Return [X, Y] of the center of cell containing provided text 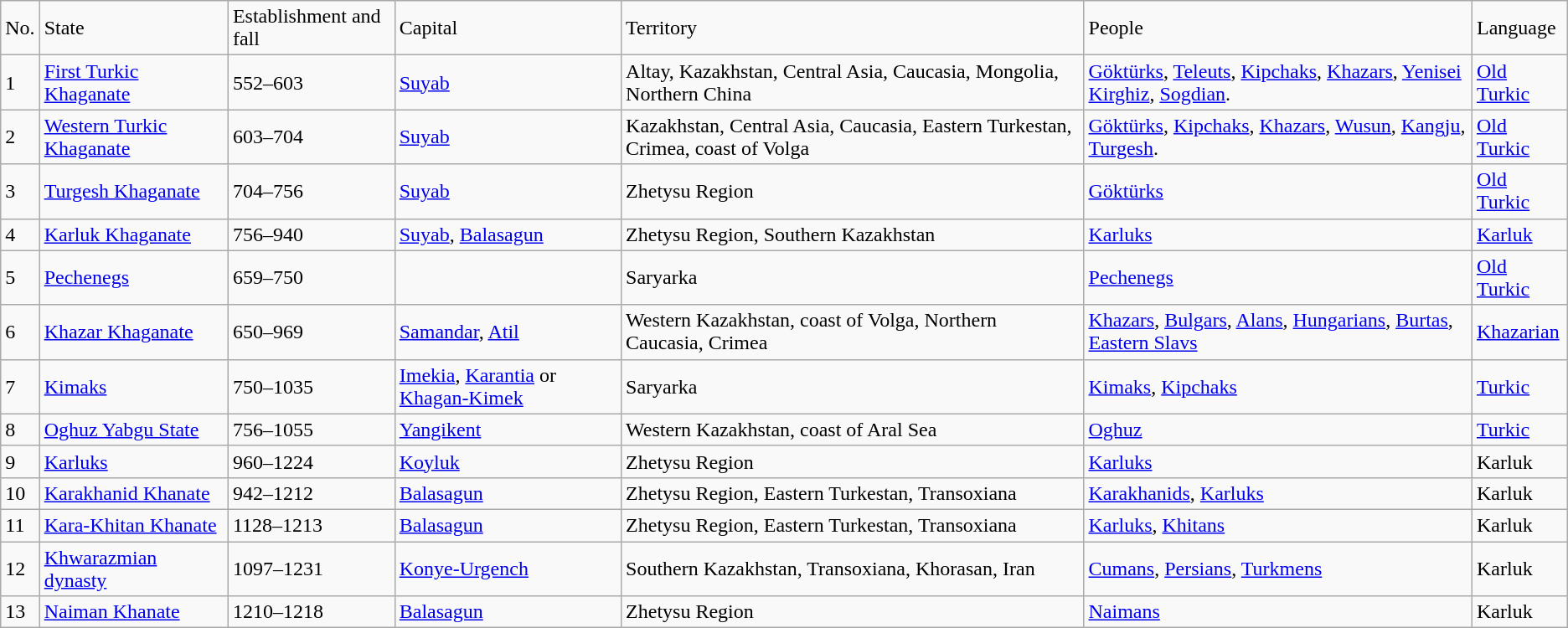
Khazarian [1520, 332]
Göktürks, Kipchaks, Khazars, Wusun, Kangju, Turgesh. [1278, 137]
756–1055 [312, 430]
1128–1213 [312, 525]
4 [20, 234]
Altay, Kazakhstan, Central Asia, Caucasia, Mongolia, Northern China [853, 82]
13 [20, 612]
Southern Kazakhstan, Transoxiana, Khorasan, Iran [853, 568]
Western Kazakhstan, coast of Aral Sea [853, 430]
Oghuz [1278, 430]
Imekia, Karantia or Khagan-Kimek [508, 387]
Establishment and fall [312, 28]
Naimans [1278, 612]
Oghuz Yabgu State [134, 430]
756–940 [312, 234]
11 [20, 525]
8 [20, 430]
State [134, 28]
No. [20, 28]
People [1278, 28]
12 [20, 568]
6 [20, 332]
First Turkic Khaganate [134, 82]
10 [20, 493]
Konye-Urgench [508, 568]
Zhetysu Region, Southern Kazakhstan [853, 234]
960–1224 [312, 461]
Göktürks [1278, 191]
603–704 [312, 137]
5 [20, 278]
942–1212 [312, 493]
Koyluk [508, 461]
Karluks, Khitans [1278, 525]
Western Turkic Khaganate [134, 137]
Khazar Khaganate [134, 332]
9 [20, 461]
Kazakhstan, Central Asia, Caucasia, Eastern Turkestan, Crimea, coast of Volga [853, 137]
659–750 [312, 278]
Western Kazakhstan, coast of Volga, Northern Caucasia, Crimea [853, 332]
3 [20, 191]
750–1035 [312, 387]
1 [20, 82]
Cumans, Persians, Turkmens [1278, 568]
Language [1520, 28]
Kimaks [134, 387]
Naiman Khanate [134, 612]
2 [20, 137]
Karakhanids, Karluks [1278, 493]
Karluk Khaganate [134, 234]
552–603 [312, 82]
Karakhanid Khanate [134, 493]
Capital [508, 28]
Yangikent [508, 430]
Kimaks, Kipchaks [1278, 387]
Kara-Khitan Khanate [134, 525]
Suyab, Balasagun [508, 234]
1210–1218 [312, 612]
Khwarazmian dynasty [134, 568]
Turgesh Khaganate [134, 191]
7 [20, 387]
Territory [853, 28]
1097–1231 [312, 568]
650–969 [312, 332]
704–756 [312, 191]
Göktürks, Teleuts, Kipchaks, Khazars, Yenisei Kirghiz, Sogdian. [1278, 82]
Khazars, Bulgars, Alans, Hungarians, Burtas, Eastern Slavs [1278, 332]
Samandar, Atil [508, 332]
